For the text-containing cell, return its midpoint in [x, y] coordinate format. 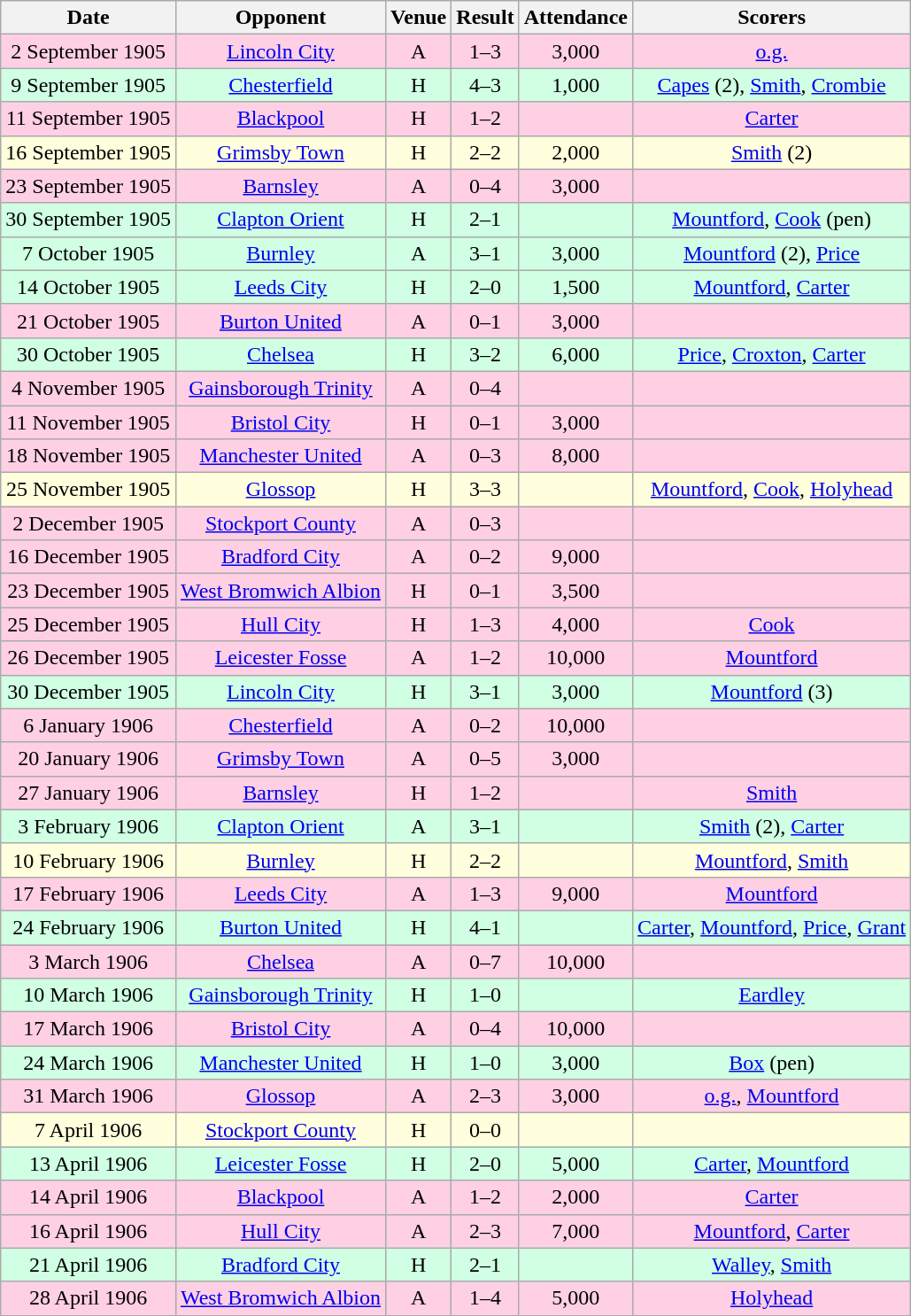
3,500 [575, 591]
21 October 1905 [89, 321]
2 September 1905 [89, 51]
11 September 1905 [89, 119]
28 April 1906 [89, 1298]
Mountford (2), Price [772, 253]
Result [485, 18]
1–4 [485, 1298]
25 November 1905 [89, 490]
Mountford, Smith [772, 860]
30 September 1905 [89, 220]
Mountford, Cook (pen) [772, 220]
0–0 [485, 1130]
17 February 1906 [89, 894]
o.g. [772, 51]
7 April 1906 [89, 1130]
Mountford, Cook, Holyhead [772, 490]
31 March 1906 [89, 1096]
4–3 [485, 85]
o.g., Mountford [772, 1096]
11 November 1905 [89, 422]
3 March 1906 [89, 961]
30 December 1905 [89, 692]
3–2 [485, 354]
Opponent [280, 18]
Carter, Mountford [772, 1164]
Box (pen) [772, 1063]
10 March 1906 [89, 995]
10 February 1906 [89, 860]
23 December 1905 [89, 591]
14 October 1905 [89, 287]
24 February 1906 [89, 927]
Eardley [772, 995]
Mountford (3) [772, 692]
Walley, Smith [772, 1265]
30 October 1905 [89, 354]
7,000 [575, 1231]
Cook [772, 624]
Holyhead [772, 1298]
6,000 [575, 354]
16 April 1906 [89, 1231]
23 September 1905 [89, 186]
Smith (2) [772, 152]
4 November 1905 [89, 388]
24 March 1906 [89, 1063]
27 January 1906 [89, 793]
Scorers [772, 18]
4,000 [575, 624]
2 December 1905 [89, 523]
Smith (2), Carter [772, 826]
26 December 1905 [89, 658]
Price, Croxton, Carter [772, 354]
Carter, Mountford, Price, Grant [772, 927]
0–5 [485, 759]
9 September 1905 [89, 85]
16 December 1905 [89, 557]
1,000 [575, 85]
20 January 1906 [89, 759]
17 March 1906 [89, 1029]
18 November 1905 [89, 456]
Attendance [575, 18]
3 February 1906 [89, 826]
3–3 [485, 490]
Capes (2), Smith, Crombie [772, 85]
8,000 [575, 456]
16 September 1905 [89, 152]
Date [89, 18]
1,500 [575, 287]
14 April 1906 [89, 1197]
0–7 [485, 961]
Venue [419, 18]
25 December 1905 [89, 624]
Smith [772, 793]
21 April 1906 [89, 1265]
13 April 1906 [89, 1164]
6 January 1906 [89, 725]
7 October 1905 [89, 253]
4–1 [485, 927]
